Scan for the cell matching the given text and deliver its [x, y] coordinate at center. 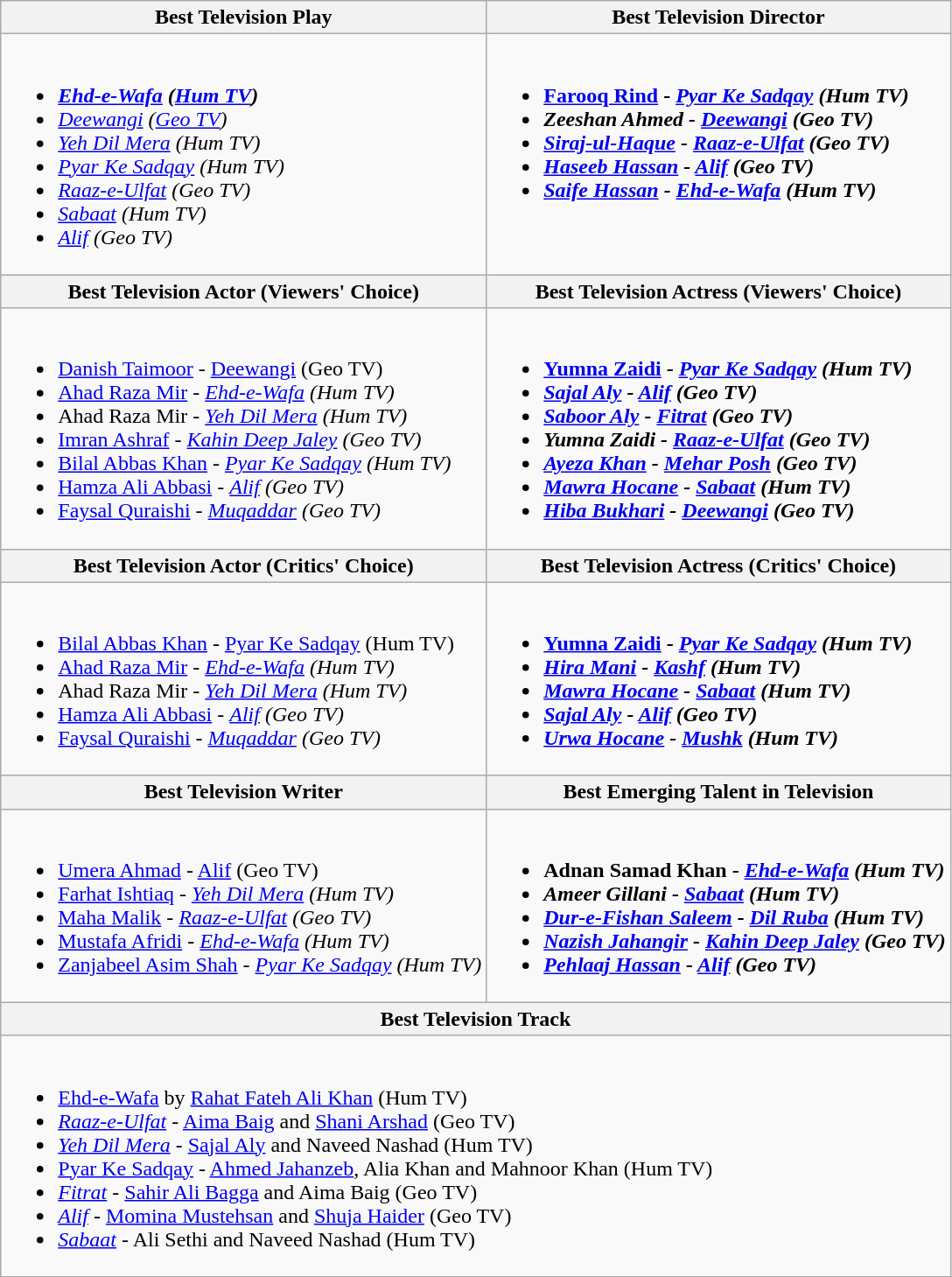
Best Television Writer [243, 792]
Best Television Director [718, 18]
Best Television Actor (Critics' Choice) [243, 565]
Best Television Play [243, 18]
Best Television Actress (Viewers' Choice) [718, 291]
Best Emerging Talent in Television [718, 792]
Best Television Actress (Critics' Choice) [718, 565]
Yumna Zaidi - Pyar Ke Sadqay (Hum TV) Hira Mani - Kashf (Hum TV)Mawra Hocane - Sabaat (Hum TV)Sajal Aly - Alif (Geo TV)Urwa Hocane - Mushk (Hum TV) [718, 679]
Best Television Track [476, 1019]
Best Television Actor (Viewers' Choice) [243, 291]
Ehd-e-Wafa (Hum TV)Deewangi (Geo TV)Yeh Dil Mera (Hum TV)Pyar Ke Sadqay (Hum TV)Raaz-e-Ulfat (Geo TV)Sabaat (Hum TV)Alif (Geo TV) [243, 154]
